From the cell containing the given text, extract its center point as (X, Y) coordinate. 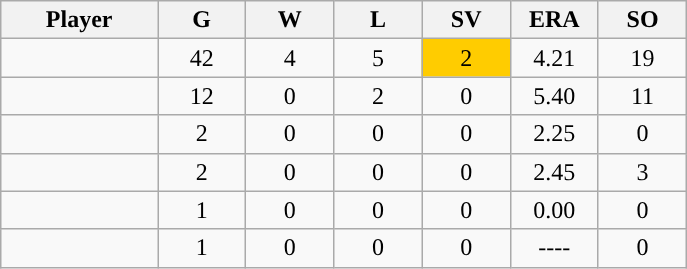
4.21 (554, 58)
---- (554, 248)
ERA (554, 20)
11 (642, 96)
L (378, 20)
12 (202, 96)
SV (466, 20)
2.45 (554, 172)
42 (202, 58)
5.40 (554, 96)
5 (378, 58)
2.25 (554, 134)
W (290, 20)
19 (642, 58)
3 (642, 172)
4 (290, 58)
Player (80, 20)
0.00 (554, 210)
SO (642, 20)
G (202, 20)
